Determine the (x, y) coordinate at the center of the cell enclosing the given text.  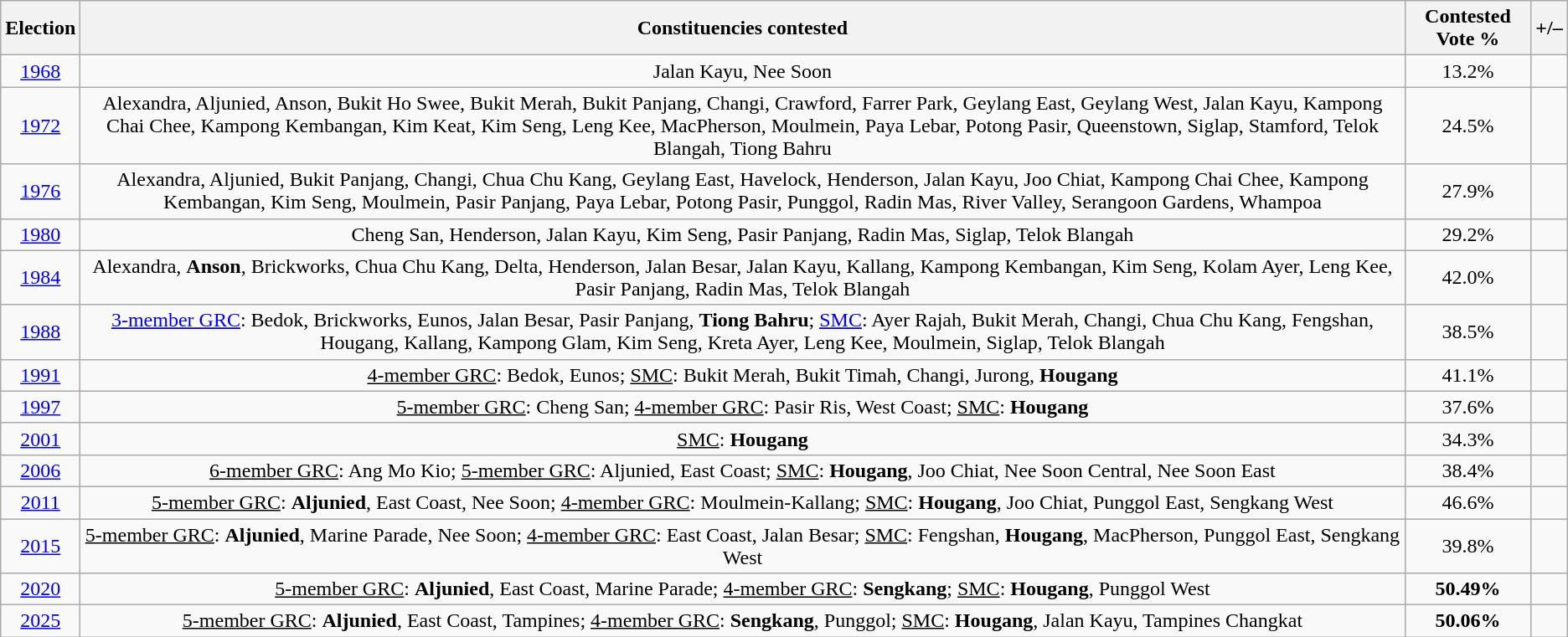
1997 (40, 407)
5-member GRC: Aljunied, East Coast, Marine Parade; 4-member GRC: Sengkang; SMC: Hougang, Punggol West (742, 589)
13.2% (1467, 71)
50.49% (1467, 589)
1976 (40, 191)
1984 (40, 278)
+/– (1550, 28)
2025 (40, 621)
29.2% (1467, 234)
24.5% (1467, 126)
1988 (40, 331)
38.5% (1467, 331)
1991 (40, 375)
4-member GRC: Bedok, Eunos; SMC: Bukit Merah, Bukit Timah, Changi, Jurong, Hougang (742, 375)
50.06% (1467, 621)
42.0% (1467, 278)
2020 (40, 589)
27.9% (1467, 191)
Cheng San, Henderson, Jalan Kayu, Kim Seng, Pasir Panjang, Radin Mas, Siglap, Telok Blangah (742, 234)
34.3% (1467, 439)
1980 (40, 234)
46.6% (1467, 502)
5-member GRC: Aljunied, East Coast, Tampines; 4-member GRC: Sengkang, Punggol; SMC: Hougang, Jalan Kayu, Tampines Changkat (742, 621)
5-member GRC: Aljunied, East Coast, Nee Soon; 4-member GRC: Moulmein-Kallang; SMC: Hougang, Joo Chiat, Punggol East, Sengkang West (742, 502)
2001 (40, 439)
38.4% (1467, 470)
5-member GRC: Cheng San; 4-member GRC: Pasir Ris, West Coast; SMC: Hougang (742, 407)
Jalan Kayu, Nee Soon (742, 71)
37.6% (1467, 407)
Contested Vote % (1467, 28)
41.1% (1467, 375)
2015 (40, 546)
6-member GRC: Ang Mo Kio; 5-member GRC: Aljunied, East Coast; SMC: Hougang, Joo Chiat, Nee Soon Central, Nee Soon East (742, 470)
1968 (40, 71)
2006 (40, 470)
39.8% (1467, 546)
SMC: Hougang (742, 439)
1972 (40, 126)
Election (40, 28)
Constituencies contested (742, 28)
2011 (40, 502)
